Scan for the cell matching the given text and deliver its (X, Y) coordinate at center. 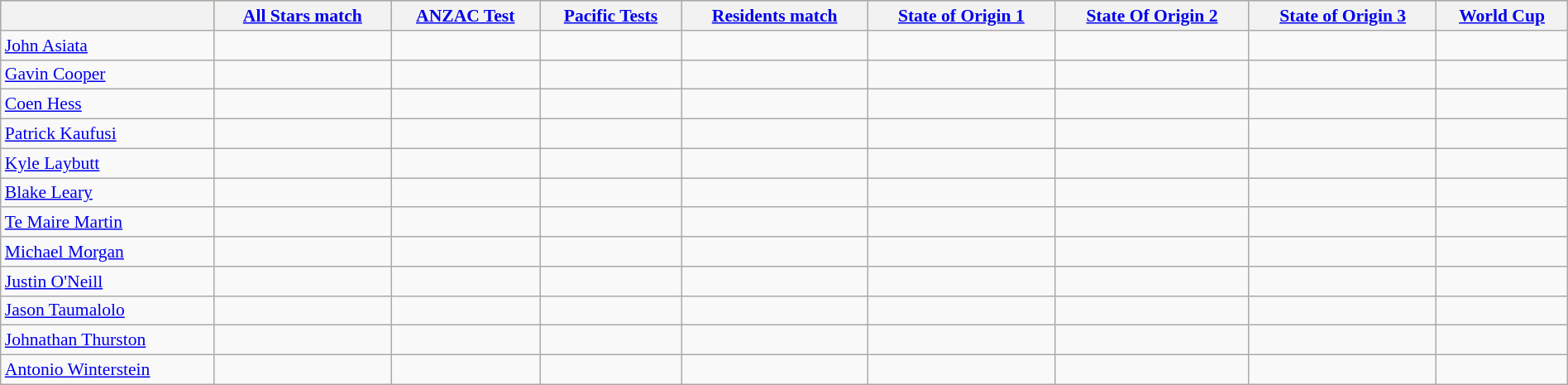
Jason Taumalolo (108, 310)
Blake Leary (108, 193)
Justin O'Neill (108, 282)
Pacific Tests (611, 16)
State Of Origin 2 (1153, 16)
Patrick Kaufusi (108, 134)
Kyle Laybutt (108, 163)
State of Origin 1 (961, 16)
Michael Morgan (108, 252)
Gavin Cooper (108, 75)
Johnathan Thurston (108, 340)
State of Origin 3 (1342, 16)
World Cup (1502, 16)
Te Maire Martin (108, 223)
Coen Hess (108, 104)
ANZAC Test (466, 16)
All Stars match (303, 16)
Residents match (774, 16)
John Asiata (108, 46)
Antonio Winterstein (108, 370)
